Extract the [x, y] coordinate from the center of the cell holding the provided text.  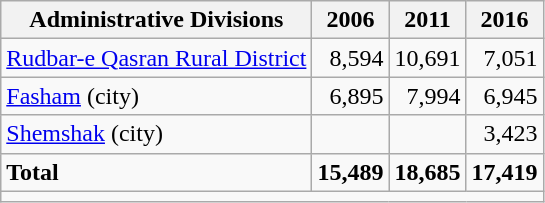
17,419 [504, 172]
3,423 [504, 134]
7,051 [504, 58]
6,895 [350, 96]
Total [156, 172]
15,489 [350, 172]
Rudbar-e Qasran Rural District [156, 58]
6,945 [504, 96]
2006 [350, 20]
Administrative Divisions [156, 20]
2011 [428, 20]
10,691 [428, 58]
7,994 [428, 96]
2016 [504, 20]
Shemshak (city) [156, 134]
8,594 [350, 58]
Fasham (city) [156, 96]
18,685 [428, 172]
